Identify which cell holds the provided text, then report its (x, y) central coordinate. 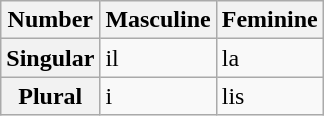
Masculine (158, 20)
lis (270, 96)
i (158, 96)
la (270, 58)
Number (50, 20)
Feminine (270, 20)
Plural (50, 96)
il (158, 58)
Singular (50, 58)
